Locate the cell with the specified text and output its (X, Y) center coordinate. 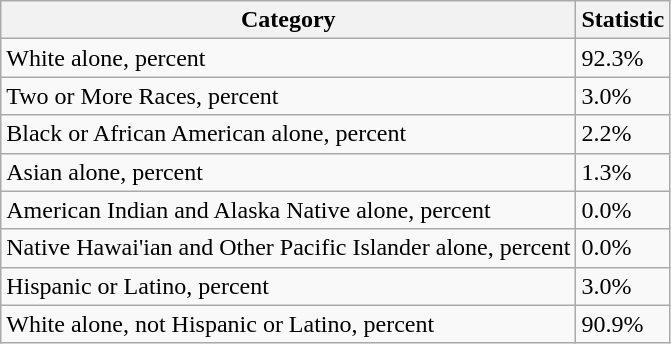
Category (288, 20)
White alone, not Hispanic or Latino, percent (288, 324)
Two or More Races, percent (288, 96)
Native Hawai'ian and Other Pacific Islander alone, percent (288, 248)
92.3% (623, 58)
1.3% (623, 172)
Black or African American alone, percent (288, 134)
American Indian and Alaska Native alone, percent (288, 210)
Asian alone, percent (288, 172)
White alone, percent (288, 58)
90.9% (623, 324)
2.2% (623, 134)
Hispanic or Latino, percent (288, 286)
Statistic (623, 20)
